Output the (X, Y) coordinate of the center of the cell containing the given text.  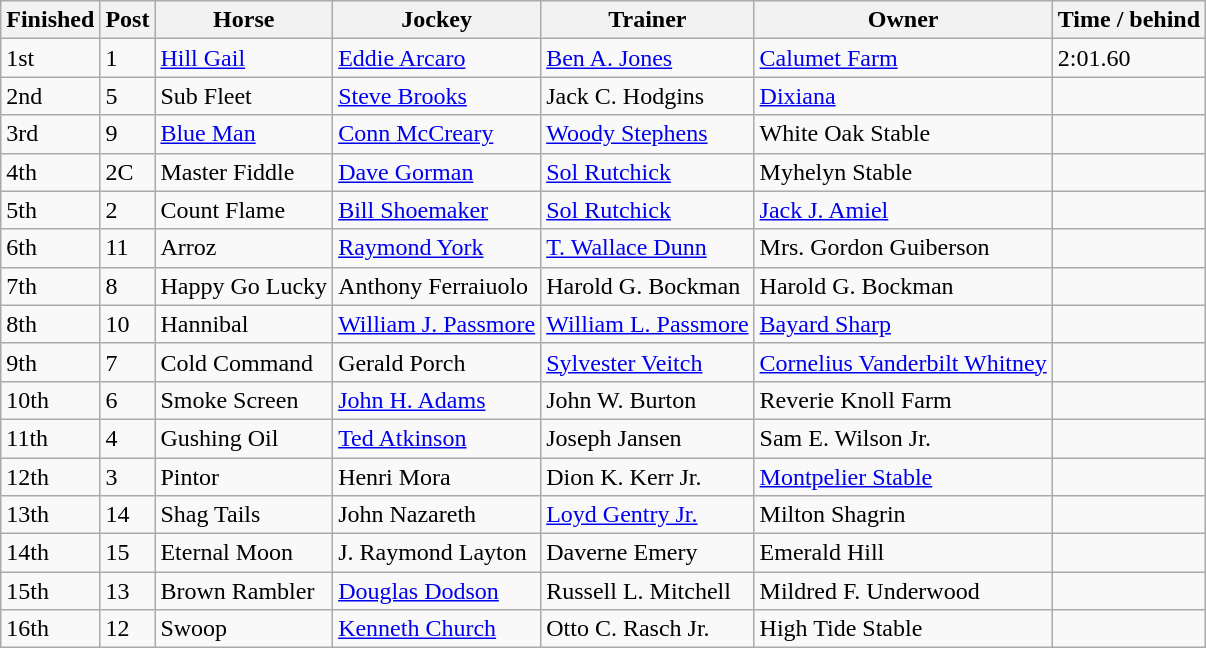
11 (128, 248)
6 (128, 400)
Finished (50, 20)
1st (50, 58)
7th (50, 286)
White Oak Stable (903, 134)
3rd (50, 134)
Ben A. Jones (648, 58)
Arroz (244, 248)
12 (128, 629)
Time / behind (1128, 20)
Owner (903, 20)
2 (128, 210)
Horse (244, 20)
Blue Man (244, 134)
Gushing Oil (244, 438)
Shag Tails (244, 515)
Kenneth Church (437, 629)
Eternal Moon (244, 553)
4 (128, 438)
Montpelier Stable (903, 477)
Woody Stephens (648, 134)
Dion K. Kerr Jr. (648, 477)
1 (128, 58)
Gerald Porch (437, 362)
John W. Burton (648, 400)
Smoke Screen (244, 400)
5th (50, 210)
Eddie Arcaro (437, 58)
Swoop (244, 629)
Raymond York (437, 248)
6th (50, 248)
Cornelius Vanderbilt Whitney (903, 362)
10th (50, 400)
13th (50, 515)
4th (50, 172)
15th (50, 591)
Hannibal (244, 324)
10 (128, 324)
Sam E. Wilson Jr. (903, 438)
Happy Go Lucky (244, 286)
Trainer (648, 20)
8 (128, 286)
Sylvester Veitch (648, 362)
Mildred F. Underwood (903, 591)
Mrs. Gordon Guiberson (903, 248)
Otto C. Rasch Jr. (648, 629)
Loyd Gentry Jr. (648, 515)
Sub Fleet (244, 96)
Russell L. Mitchell (648, 591)
Henri Mora (437, 477)
High Tide Stable (903, 629)
14th (50, 553)
Jockey (437, 20)
8th (50, 324)
John H. Adams (437, 400)
Ted Atkinson (437, 438)
Jack C. Hodgins (648, 96)
13 (128, 591)
16th (50, 629)
Milton Shagrin (903, 515)
9th (50, 362)
T. Wallace Dunn (648, 248)
7 (128, 362)
Cold Command (244, 362)
Dave Gorman (437, 172)
Post (128, 20)
2:01.60 (1128, 58)
11th (50, 438)
5 (128, 96)
Bayard Sharp (903, 324)
Anthony Ferraiuolo (437, 286)
9 (128, 134)
Conn McCreary (437, 134)
Myhelyn Stable (903, 172)
2C (128, 172)
14 (128, 515)
Pintor (244, 477)
Dixiana (903, 96)
William L. Passmore (648, 324)
Bill Shoemaker (437, 210)
William J. Passmore (437, 324)
John Nazareth (437, 515)
Master Fiddle (244, 172)
15 (128, 553)
Daverne Emery (648, 553)
Calumet Farm (903, 58)
2nd (50, 96)
Emerald Hill (903, 553)
Douglas Dodson (437, 591)
J. Raymond Layton (437, 553)
Jack J. Amiel (903, 210)
3 (128, 477)
Brown Rambler (244, 591)
12th (50, 477)
Reverie Knoll Farm (903, 400)
Count Flame (244, 210)
Hill Gail (244, 58)
Joseph Jansen (648, 438)
Steve Brooks (437, 96)
